Provide the [X, Y] coordinate of the cell's center where the given text is located.  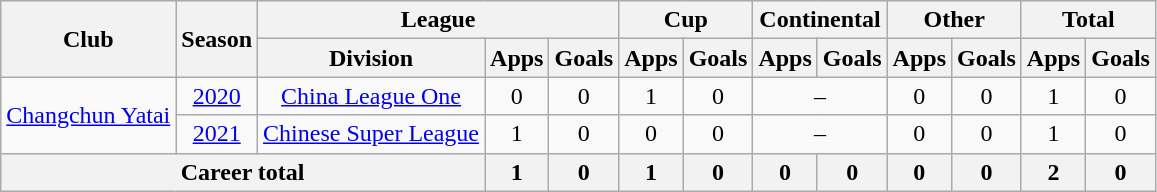
Continental [820, 20]
Total [1088, 20]
League [438, 20]
Season [217, 39]
Division [372, 58]
2021 [217, 134]
China League One [372, 96]
Career total [243, 172]
Club [88, 39]
Other [954, 20]
Chinese Super League [372, 134]
Changchun Yatai [88, 115]
2020 [217, 96]
Cup [686, 20]
2 [1053, 172]
